Return the [x, y] coordinate for the center point of the cell that contains the specified text.  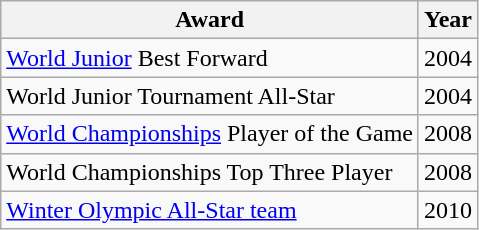
Award [210, 20]
2010 [448, 210]
Year [448, 20]
Winter Olympic All-Star team [210, 210]
World Championships Player of the Game [210, 134]
World Junior Best Forward [210, 58]
World Junior Tournament All-Star [210, 96]
World Championships Top Three Player [210, 172]
